Return [x, y] of the center of cell containing provided text 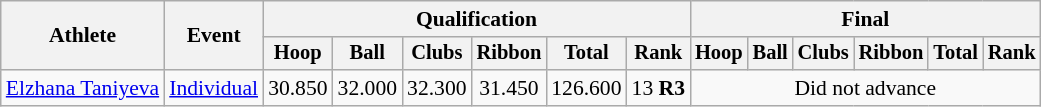
Individual [214, 88]
13 R3 [659, 88]
Athlete [82, 36]
30.850 [298, 88]
Event [214, 36]
Did not advance [865, 88]
Elzhana Taniyeva [82, 88]
32.300 [436, 88]
Final [865, 19]
126.600 [586, 88]
Qualification [476, 19]
31.450 [510, 88]
32.000 [368, 88]
